From the cell containing the given text, extract its center point as (X, Y) coordinate. 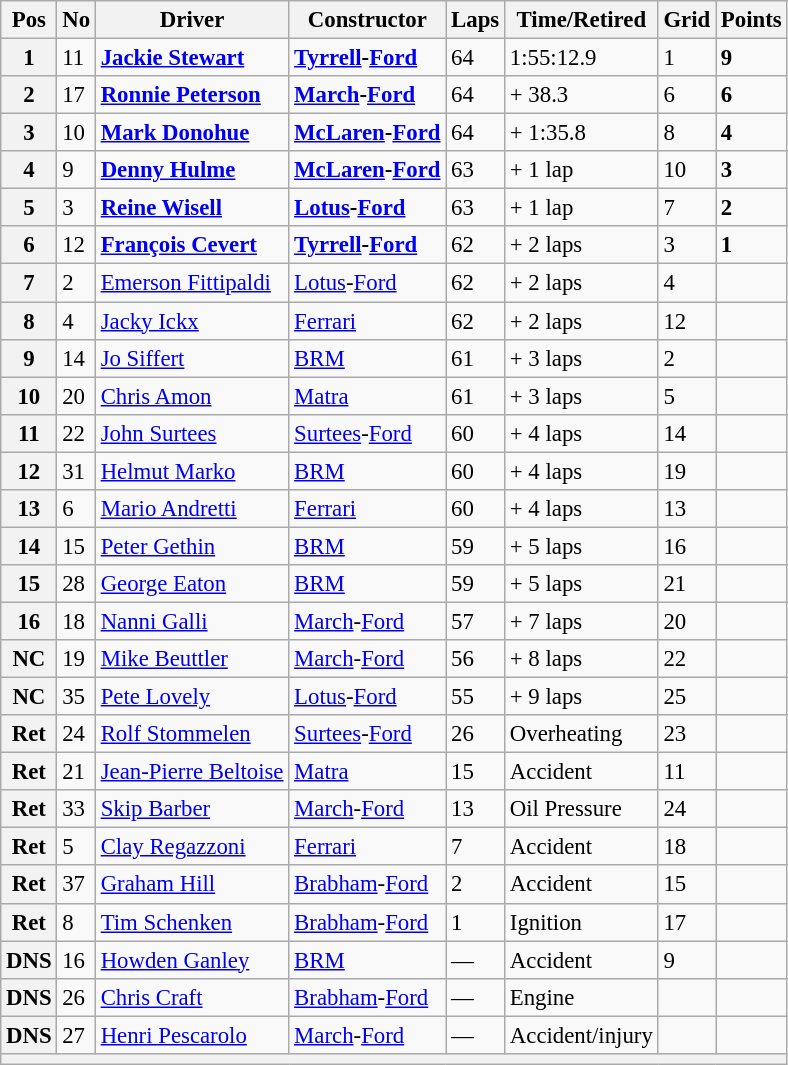
Jo Siffert (192, 358)
Laps (476, 20)
35 (76, 697)
55 (476, 697)
Chris Amon (192, 396)
27 (76, 1035)
Helmut Marko (192, 471)
Peter Gethin (192, 546)
Jean-Pierre Beltoise (192, 772)
25 (686, 697)
Pete Lovely (192, 697)
No (76, 20)
Grid (686, 20)
Emerson Fittipaldi (192, 283)
1:55:12.9 (582, 58)
Ignition (582, 922)
+ 9 laps (582, 697)
Graham Hill (192, 885)
Reine Wisell (192, 208)
56 (476, 659)
John Surtees (192, 433)
Mark Donohue (192, 133)
23 (686, 734)
28 (76, 584)
Denny Hulme (192, 170)
37 (76, 885)
57 (476, 621)
Henri Pescarolo (192, 1035)
George Eaton (192, 584)
Time/Retired (582, 20)
Ronnie Peterson (192, 95)
François Cevert (192, 245)
Skip Barber (192, 809)
Points (752, 20)
Tim Schenken (192, 922)
Nanni Galli (192, 621)
Overheating (582, 734)
Driver (192, 20)
Jackie Stewart (192, 58)
Mike Beuttler (192, 659)
Accident/injury (582, 1035)
+ 1:35.8 (582, 133)
+ 38.3 (582, 95)
Jacky Ickx (192, 321)
Clay Regazzoni (192, 847)
Rolf Stommelen (192, 734)
Howden Ganley (192, 960)
Chris Craft (192, 997)
Oil Pressure (582, 809)
33 (76, 809)
+ 7 laps (582, 621)
Constructor (368, 20)
+ 8 laps (582, 659)
31 (76, 471)
Pos (29, 20)
Engine (582, 997)
Mario Andretti (192, 509)
